Output the (x, y) coordinate of the center of the cell containing the given text.  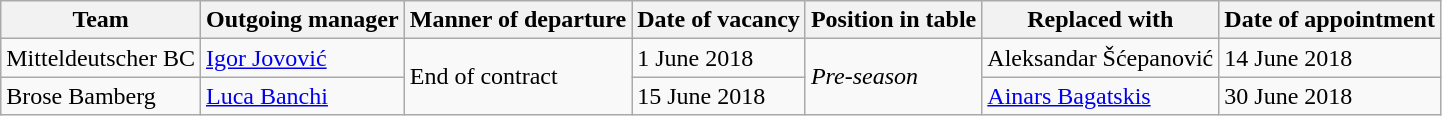
Date of appointment (1330, 20)
Pre-season (893, 77)
Ainars Bagatskis (1100, 96)
14 June 2018 (1330, 58)
15 June 2018 (719, 96)
Mitteldeutscher BC (101, 58)
Outgoing manager (302, 20)
Brose Bamberg (101, 96)
Aleksandar Šćepanović (1100, 58)
Replaced with (1100, 20)
Team (101, 20)
End of contract (518, 77)
Manner of departure (518, 20)
Date of vacancy (719, 20)
30 June 2018 (1330, 96)
1 June 2018 (719, 58)
Position in table (893, 20)
Luca Banchi (302, 96)
Igor Jovović (302, 58)
